For the text-containing cell, return its midpoint in (x, y) coordinate format. 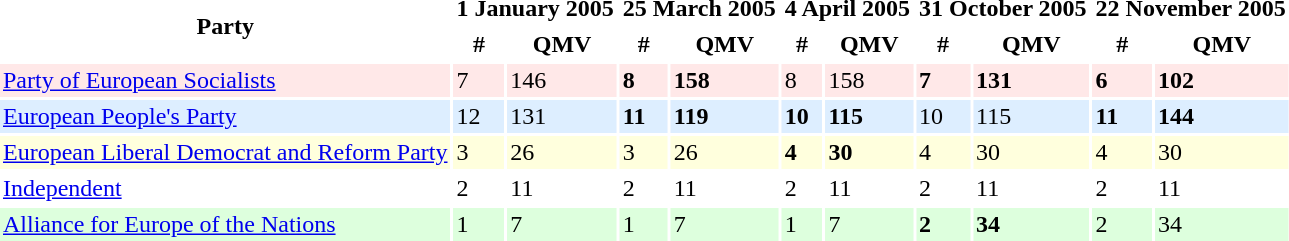
6 (1122, 80)
119 (725, 116)
Independent (225, 188)
144 (1222, 116)
Alliance for Europe of the Nations (225, 224)
Party of European Socialists (225, 80)
European People's Party (225, 116)
146 (562, 80)
102 (1222, 80)
European Liberal Democrat and Reform Party (225, 152)
12 (478, 116)
